Scan for the cell matching the given text and deliver its (X, Y) coordinate at center. 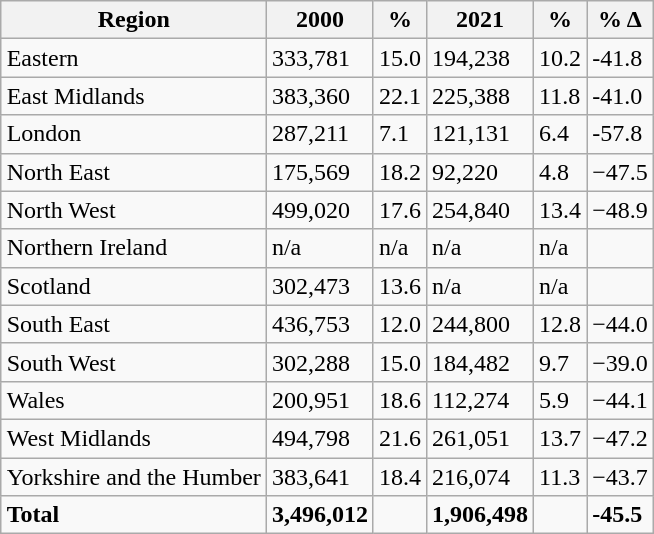
Northern Ireland (134, 248)
92,220 (480, 172)
244,800 (480, 324)
383,360 (320, 96)
North West (134, 210)
−47.2 (620, 438)
22.1 (400, 96)
−48.9 (620, 210)
194,238 (480, 58)
494,798 (320, 438)
East Midlands (134, 96)
13.4 (560, 210)
North East (134, 172)
383,641 (320, 477)
% Δ (620, 20)
18.6 (400, 400)
−43.7 (620, 477)
6.4 (560, 134)
−39.0 (620, 362)
175,569 (320, 172)
11.3 (560, 477)
17.6 (400, 210)
2021 (480, 20)
Eastern (134, 58)
−44.1 (620, 400)
-41.0 (620, 96)
12.0 (400, 324)
9.7 (560, 362)
7.1 (400, 134)
−44.0 (620, 324)
Scotland (134, 286)
5.9 (560, 400)
13.6 (400, 286)
11.8 (560, 96)
499,020 (320, 210)
333,781 (320, 58)
225,388 (480, 96)
West Midlands (134, 438)
13.7 (560, 438)
261,051 (480, 438)
-45.5 (620, 515)
112,274 (480, 400)
184,482 (480, 362)
London (134, 134)
18.2 (400, 172)
-41.8 (620, 58)
436,753 (320, 324)
−47.5 (620, 172)
216,074 (480, 477)
2000 (320, 20)
3,496,012 (320, 515)
200,951 (320, 400)
18.4 (400, 477)
302,288 (320, 362)
302,473 (320, 286)
12.8 (560, 324)
Region (134, 20)
4.8 (560, 172)
Yorkshire and the Humber (134, 477)
South West (134, 362)
-57.8 (620, 134)
Total (134, 515)
1,906,498 (480, 515)
10.2 (560, 58)
287,211 (320, 134)
South East (134, 324)
121,131 (480, 134)
254,840 (480, 210)
Wales (134, 400)
21.6 (400, 438)
